Extract the (x, y) coordinate from the center of the cell holding the provided text.  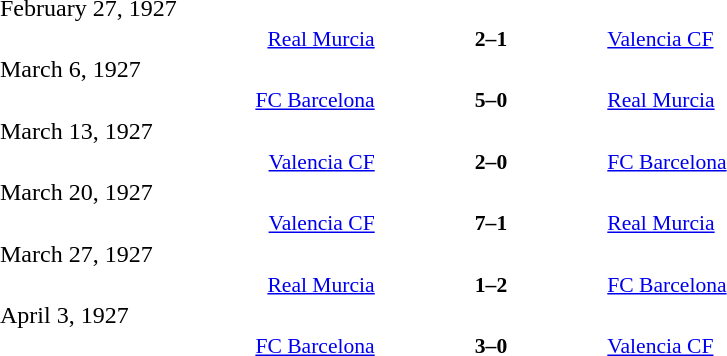
5–0 (492, 100)
1–2 (492, 284)
2–1 (492, 38)
7–1 (492, 223)
2–0 (492, 162)
